Search for the cell housing the specified text and yield its [X, Y] center coordinate. 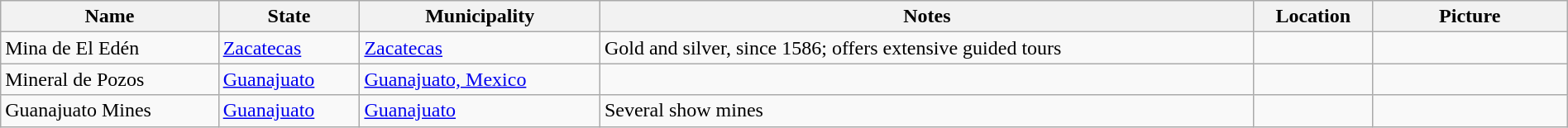
Gold and silver, since 1586; offers extensive guided tours [926, 48]
Municipality [480, 17]
Guanajuato, Mexico [480, 79]
Mina de El Edén [109, 48]
Guanajuato Mines [109, 111]
State [289, 17]
Picture [1470, 17]
Name [109, 17]
Location [1313, 17]
Mineral de Pozos [109, 79]
Notes [926, 17]
Several show mines [926, 111]
